Find where the given text appears and provide that cell's center as (x, y) coordinate. 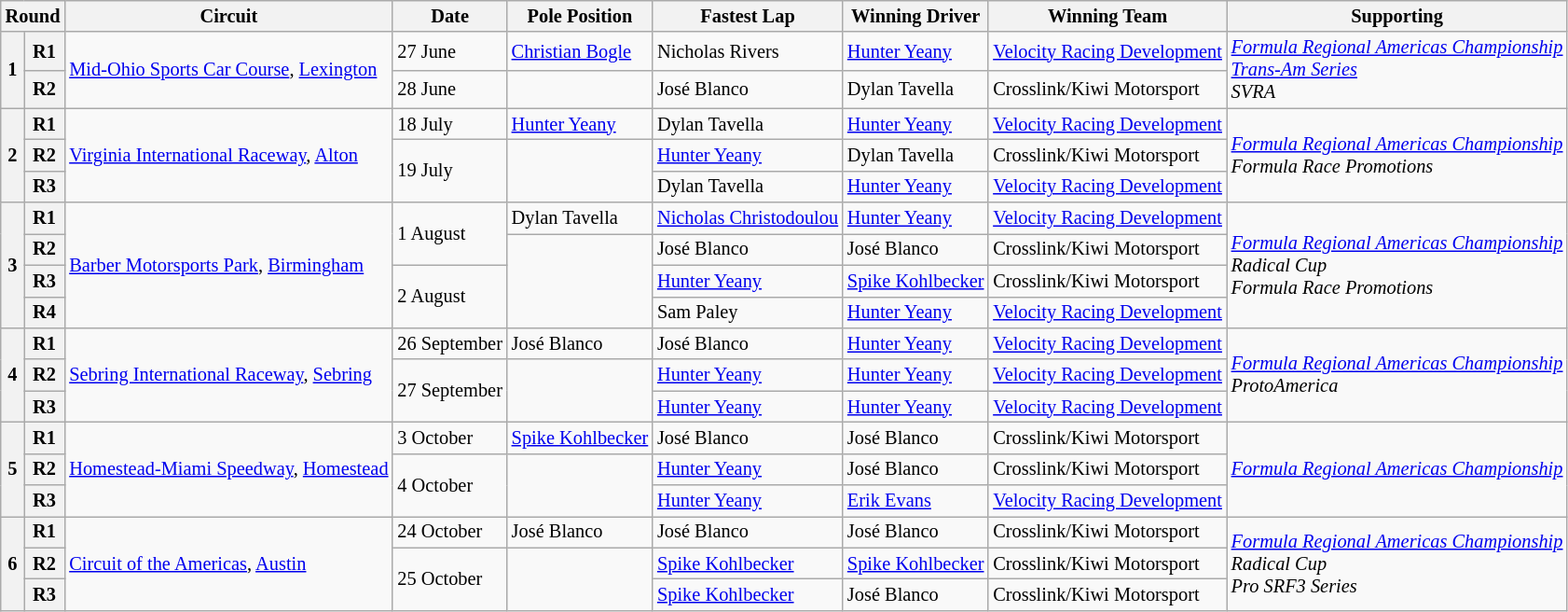
Sam Paley (748, 313)
5 (13, 468)
Homestead-Miami Speedway, Homestead (228, 468)
26 September (449, 343)
4 October (449, 485)
Nicholas Rivers (748, 50)
2 (13, 155)
Formula Regional Americas ChampionshipRadical CupFormula Race Promotions (1397, 265)
Circuit (228, 16)
2 August (449, 297)
1 August (449, 233)
28 June (449, 90)
Formula Regional Americas ChampionshipProtoAmerica (1397, 375)
27 September (449, 390)
3 (13, 265)
Pole Position (580, 16)
18 July (449, 124)
Erik Evans (915, 501)
1 (13, 70)
Circuit of the Americas, Austin (228, 563)
Mid-Ohio Sports Car Course, Lexington (228, 70)
Round (34, 16)
Nicholas Christodoulou (748, 218)
Formula Regional Americas ChampionshipFormula Race Promotions (1397, 155)
27 June (449, 50)
25 October (449, 578)
3 October (449, 438)
Virginia International Raceway, Alton (228, 155)
6 (13, 563)
Barber Motorsports Park, Birmingham (228, 265)
Winning Driver (915, 16)
Christian Bogle (580, 50)
Supporting (1397, 16)
Formula Regional Americas ChampionshipTrans-Am SeriesSVRA (1397, 70)
Date (449, 16)
R4 (45, 313)
Formula Regional Americas Championship (1397, 468)
Winning Team (1107, 16)
Formula Regional Americas ChampionshipRadical CupPro SRF3 Series (1397, 563)
24 October (449, 532)
Sebring International Raceway, Sebring (228, 375)
19 July (449, 170)
Fastest Lap (748, 16)
4 (13, 375)
